Return the [X, Y] coordinate for the center point of the cell that contains the specified text.  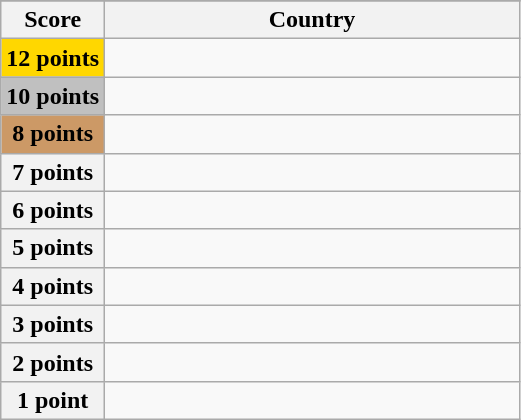
8 points [53, 134]
4 points [53, 286]
Country [312, 20]
7 points [53, 172]
3 points [53, 324]
10 points [53, 96]
6 points [53, 210]
2 points [53, 362]
12 points [53, 58]
5 points [53, 248]
1 point [53, 400]
Score [53, 20]
